Provide the [X, Y] coordinate of the cell's center where the given text is located.  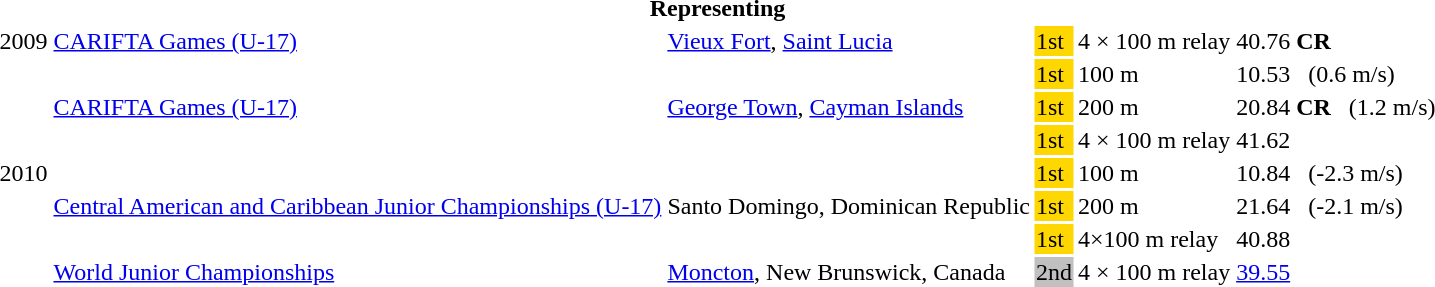
World Junior Championships [358, 272]
George Town, Cayman Islands [849, 107]
4×100 m relay [1154, 239]
Santo Domingo, Dominican Republic [849, 206]
2nd [1054, 272]
Central American and Caribbean Junior Championships (U-17) [358, 206]
Moncton, New Brunswick, Canada [849, 272]
Vieux Fort, Saint Lucia [849, 41]
